Scan for the cell matching the given text and deliver its [X, Y] coordinate at center. 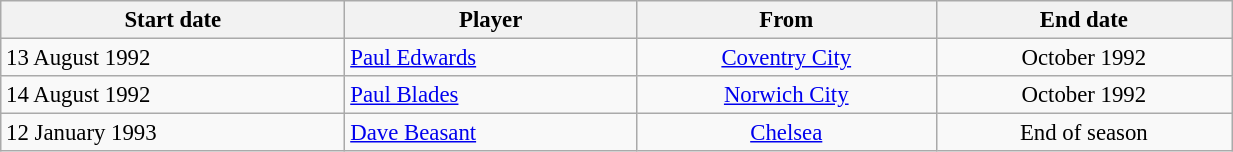
Paul Edwards [491, 58]
End of season [1084, 133]
Player [491, 20]
13 August 1992 [173, 58]
Dave Beasant [491, 133]
Norwich City [786, 95]
From [786, 20]
Start date [173, 20]
12 January 1993 [173, 133]
Coventry City [786, 58]
Paul Blades [491, 95]
End date [1084, 20]
14 August 1992 [173, 95]
Chelsea [786, 133]
